Detect which cell encompasses the target text, then output its (x, y) center coordinate. 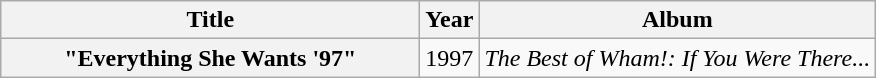
"Everything She Wants '97" (210, 58)
Title (210, 20)
The Best of Wham!: If You Were There... (678, 58)
Album (678, 20)
Year (450, 20)
1997 (450, 58)
